Search for the cell housing the specified text and yield its (X, Y) center coordinate. 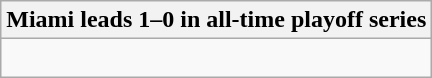
Miami leads 1–0 in all-time playoff series (216, 20)
